Provide the [x, y] coordinate of the cell's center where the given text is located.  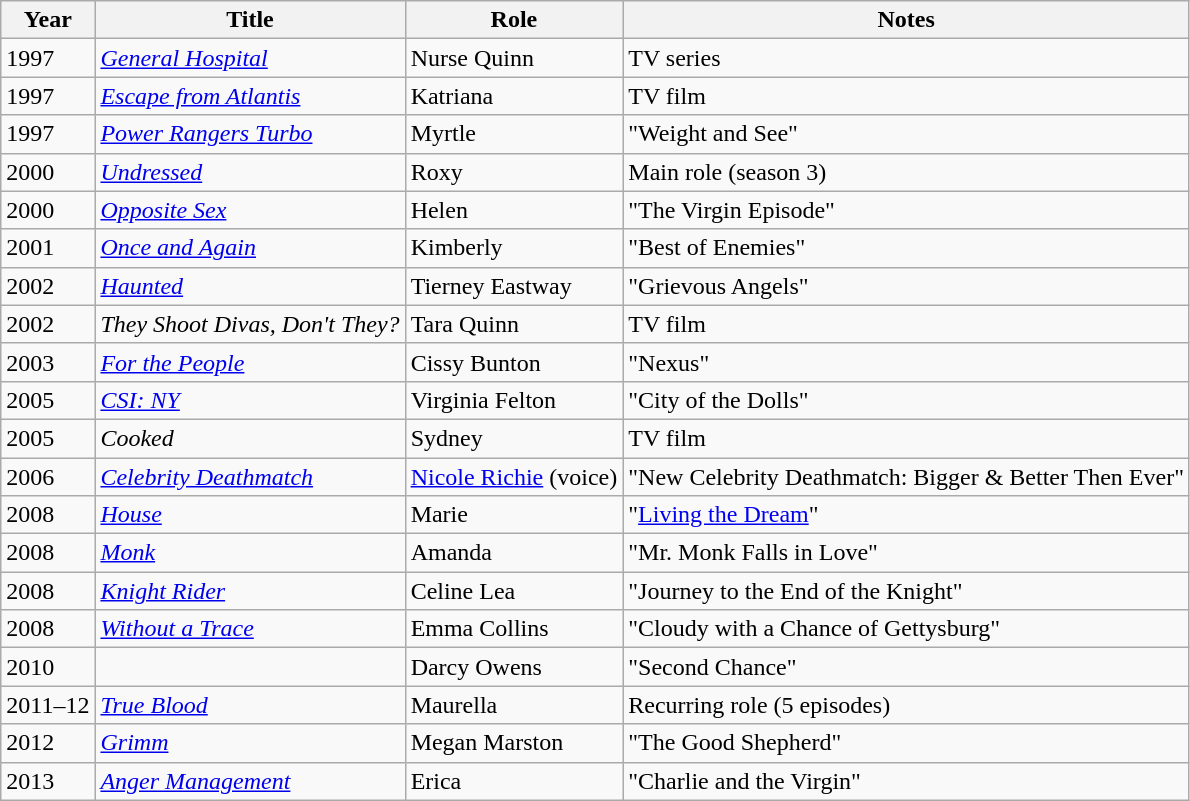
They Shoot Divas, Don't They? [250, 324]
"Best of Enemies" [906, 248]
Cissy Bunton [514, 362]
"Nexus" [906, 362]
House [250, 515]
Celebrity Deathmatch [250, 477]
Haunted [250, 286]
Escape from Atlantis [250, 96]
Katriana [514, 96]
Nurse Quinn [514, 58]
Helen [514, 210]
"Grievous Angels" [906, 286]
Darcy Owens [514, 667]
Power Rangers Turbo [250, 134]
Amanda [514, 553]
For the People [250, 362]
Without a Trace [250, 629]
"New Celebrity Deathmatch: Bigger & Better Then Ever" [906, 477]
"Journey to the End of the Knight" [906, 591]
Nicole Richie (voice) [514, 477]
Tara Quinn [514, 324]
Grimm [250, 743]
TV series [906, 58]
Tierney Eastway [514, 286]
"Second Chance" [906, 667]
"The Virgin Episode" [906, 210]
"Weight and See" [906, 134]
Main role (season 3) [906, 172]
"City of the Dolls" [906, 400]
Role [514, 20]
2003 [48, 362]
Opposite Sex [250, 210]
Roxy [514, 172]
Title [250, 20]
True Blood [250, 705]
Notes [906, 20]
2013 [48, 781]
Knight Rider [250, 591]
2012 [48, 743]
2001 [48, 248]
CSI: NY [250, 400]
Monk [250, 553]
2010 [48, 667]
Emma Collins [514, 629]
Once and Again [250, 248]
Marie [514, 515]
Celine Lea [514, 591]
"Cloudy with a Chance of Gettysburg" [906, 629]
Maurella [514, 705]
Anger Management [250, 781]
2006 [48, 477]
Year [48, 20]
Undressed [250, 172]
2011–12 [48, 705]
Sydney [514, 438]
"The Good Shepherd" [906, 743]
Virginia Felton [514, 400]
Megan Marston [514, 743]
"Living the Dream" [906, 515]
General Hospital [250, 58]
Cooked [250, 438]
"Mr. Monk Falls in Love" [906, 553]
Myrtle [514, 134]
"Charlie and the Virgin" [906, 781]
Kimberly [514, 248]
Recurring role (5 episodes) [906, 705]
Erica [514, 781]
